Provide the (x, y) coordinate of the cell's center where the given text is located.  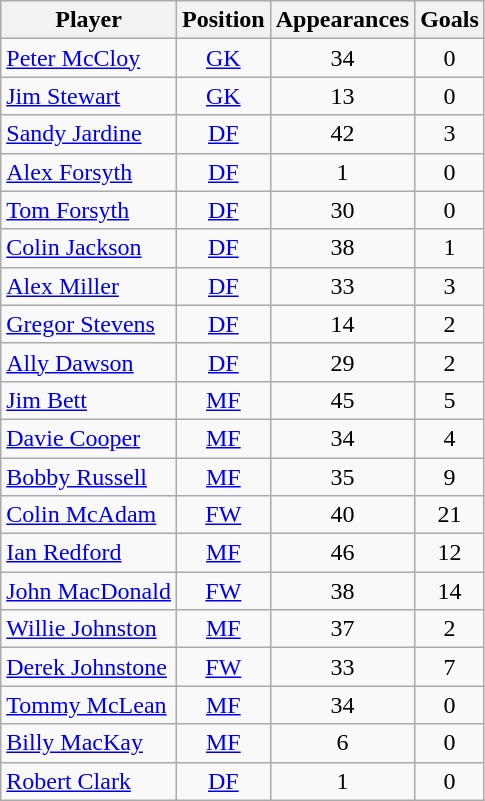
Tommy McLean (89, 705)
Robert Clark (89, 781)
Alex Forsyth (89, 172)
Bobby Russell (89, 477)
Derek Johnstone (89, 667)
46 (342, 553)
42 (342, 134)
Peter McCloy (89, 58)
Colin McAdam (89, 515)
35 (342, 477)
Appearances (342, 20)
Ally Dawson (89, 362)
21 (450, 515)
Billy MacKay (89, 743)
Ian Redford (89, 553)
John MacDonald (89, 591)
9 (450, 477)
Alex Miller (89, 286)
6 (342, 743)
Sandy Jardine (89, 134)
37 (342, 629)
45 (342, 400)
Goals (450, 20)
Tom Forsyth (89, 210)
Gregor Stevens (89, 324)
Player (89, 20)
Jim Stewart (89, 96)
7 (450, 667)
29 (342, 362)
4 (450, 438)
Jim Bett (89, 400)
Position (223, 20)
5 (450, 400)
13 (342, 96)
12 (450, 553)
Colin Jackson (89, 248)
30 (342, 210)
Davie Cooper (89, 438)
40 (342, 515)
Willie Johnston (89, 629)
